Locate the cell with the specified text and output its [x, y] center coordinate. 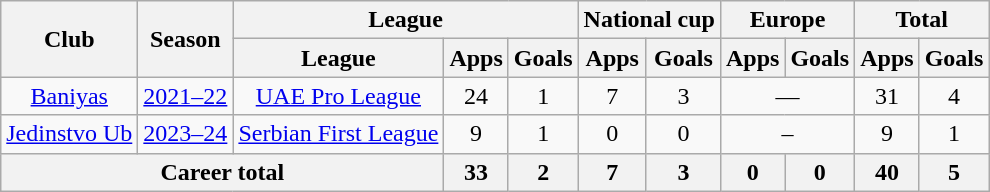
2023–24 [186, 134]
Serbian First League [338, 134]
40 [887, 172]
Season [186, 39]
31 [887, 96]
33 [476, 172]
24 [476, 96]
Europe [787, 20]
Club [70, 39]
UAE Pro League [338, 96]
Total [922, 20]
Career total [222, 172]
Baniyas [70, 96]
Jedinstvo Ub [70, 134]
— [787, 96]
– [787, 134]
4 [954, 96]
2 [543, 172]
5 [954, 172]
2021–22 [186, 96]
National cup [649, 20]
